Capture the cell that displays the provided text and extract its (X, Y) central coordinate. 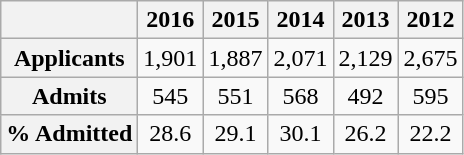
Applicants (70, 58)
2014 (300, 20)
28.6 (170, 134)
Admits (70, 96)
2,129 (366, 58)
% Admitted (70, 134)
2,675 (430, 58)
492 (366, 96)
2013 (366, 20)
595 (430, 96)
2,071 (300, 58)
30.1 (300, 134)
1,887 (236, 58)
551 (236, 96)
22.2 (430, 134)
2016 (170, 20)
2012 (430, 20)
2015 (236, 20)
1,901 (170, 58)
26.2 (366, 134)
29.1 (236, 134)
545 (170, 96)
568 (300, 96)
